Extract the (x, y) coordinate from the center of the cell holding the provided text.  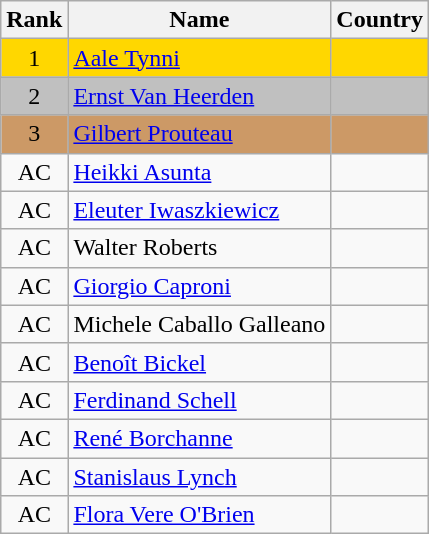
Heikki Asunta (200, 172)
3 (34, 134)
Gilbert Prouteau (200, 134)
Walter Roberts (200, 248)
Eleuter Iwaszkiewicz (200, 210)
1 (34, 58)
Michele Caballo Galleano (200, 324)
Flora Vere O'Brien (200, 515)
2 (34, 96)
Ernst Van Heerden (200, 96)
Rank (34, 20)
Name (200, 20)
Country (380, 20)
Ferdinand Schell (200, 400)
Giorgio Caproni (200, 286)
Stanislaus Lynch (200, 477)
René Borchanne (200, 438)
Aale Tynni (200, 58)
Benoît Bickel (200, 362)
